Return the [x, y] coordinate for the center point of the cell that contains the specified text.  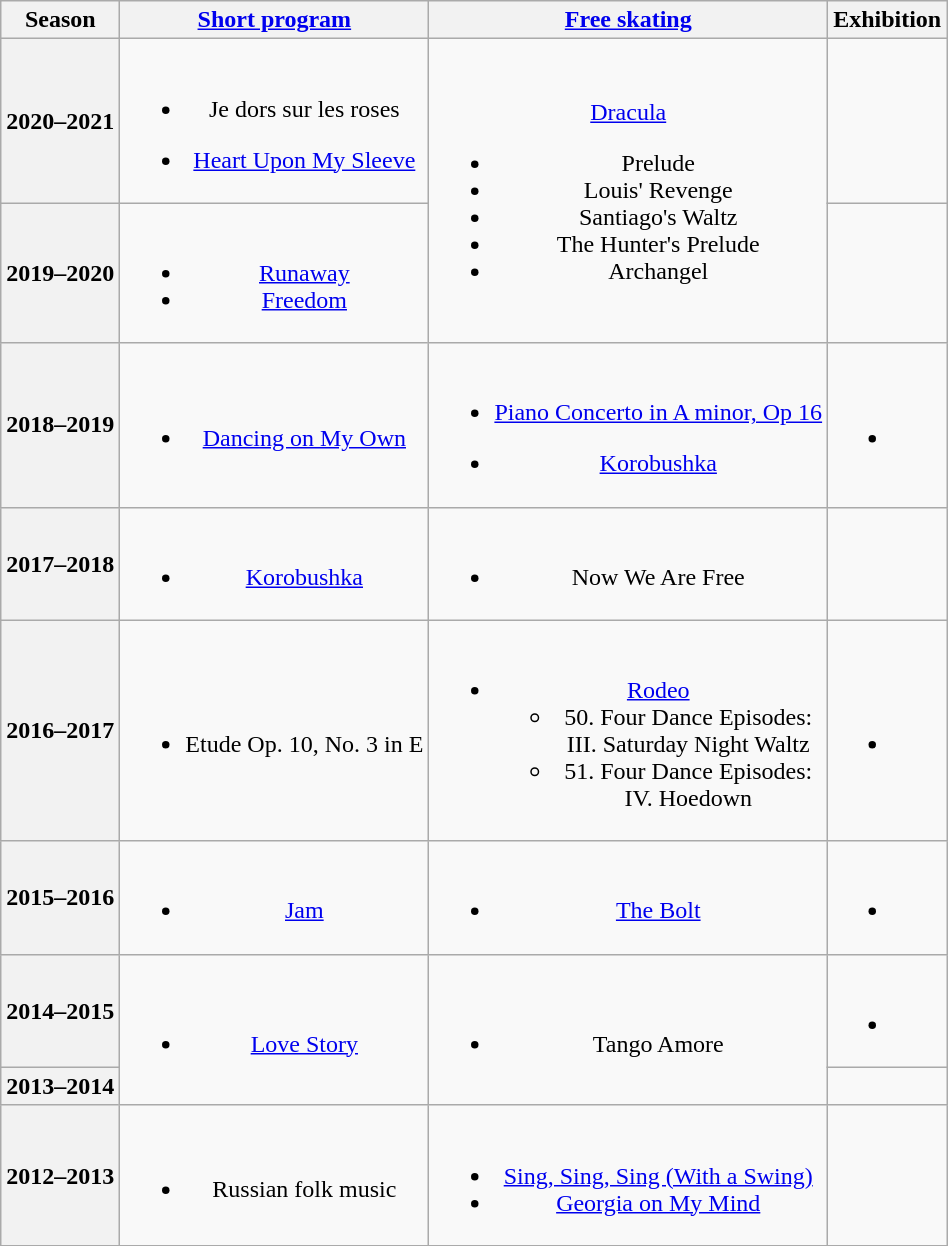
2014–2015 [60, 1010]
Runaway Freedom [274, 273]
Korobushka [274, 564]
Jam [274, 898]
The Bolt [628, 898]
2012–2013 [60, 1175]
Season [60, 20]
Sing, Sing, Sing (With a Swing) Georgia on My Mind [628, 1175]
2018–2019 [60, 425]
Piano Concerto in A minor, Op 16 Korobushka [628, 425]
2013–2014 [60, 1086]
2020–2021 [60, 121]
2015–2016 [60, 898]
Etude Op. 10, No. 3 in E [274, 730]
Dancing on My Own [274, 425]
Rodeo 50. Four Dance Episodes: III. Saturday Night Waltz51. Four Dance Episodes: IV. Hoedown [628, 730]
Short program [274, 20]
Tango Amore [628, 1030]
Exhibition [888, 20]
2017–2018 [60, 564]
DraculaPrelude Louis' RevengeSantiago's Waltz The Hunter's Prelude Archangel [628, 191]
Je dors sur les rosesHeart Upon My Sleeve [274, 121]
2019–2020 [60, 273]
2016–2017 [60, 730]
Now We Are Free [628, 564]
Love Story [274, 1030]
Russian folk music [274, 1175]
Free skating [628, 20]
